Detect which cell encompasses the target text, then output its [X, Y] center coordinate. 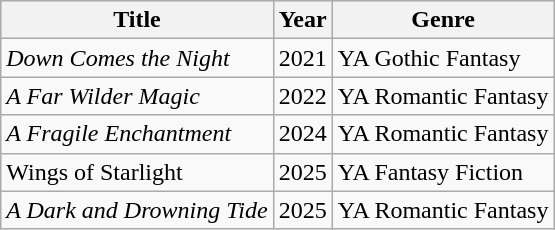
A Dark and Drowning Tide [137, 210]
2021 [302, 58]
Year [302, 20]
Down Comes the Night [137, 58]
YA Fantasy Fiction [443, 172]
YA Gothic Fantasy [443, 58]
A Far Wilder Magic [137, 96]
2024 [302, 134]
Genre [443, 20]
2022 [302, 96]
Wings of Starlight [137, 172]
A Fragile Enchantment [137, 134]
Title [137, 20]
